Scan for the cell matching the given text and deliver its (X, Y) coordinate at center. 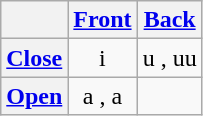
Close (34, 58)
Back (170, 20)
i (102, 58)
Front (102, 20)
u , uu (170, 58)
a , a (102, 96)
Open (34, 96)
